Capture the cell that displays the provided text and extract its [X, Y] central coordinate. 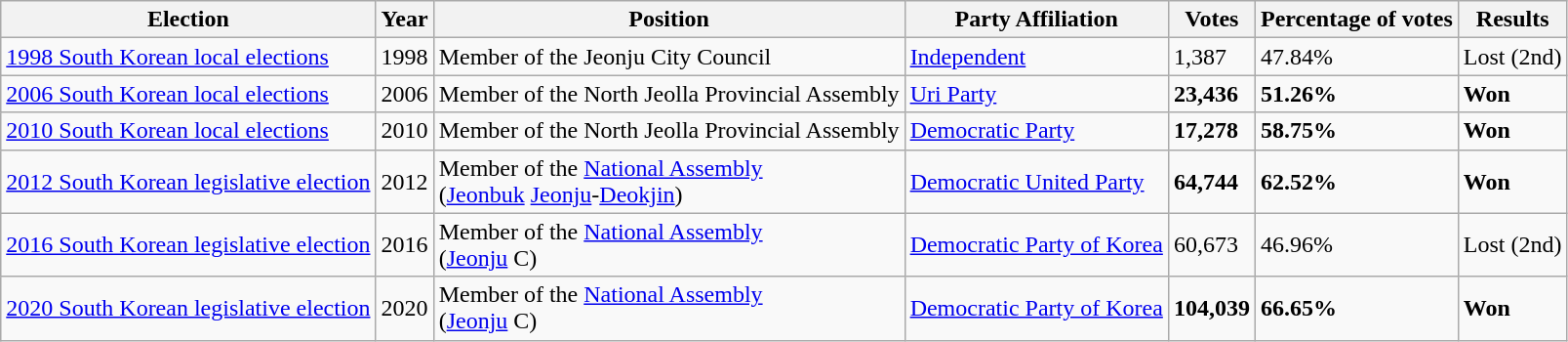
2016 [404, 244]
62.52% [1356, 182]
1998 South Korean local elections [188, 57]
64,744 [1212, 182]
Party Affiliation [1036, 20]
51.26% [1356, 94]
1998 [404, 57]
Year [404, 20]
47.84% [1356, 57]
60,673 [1212, 244]
2010 [404, 131]
17,278 [1212, 131]
Results [1512, 20]
2006 [404, 94]
2016 South Korean legislative election [188, 244]
104,039 [1212, 309]
23,436 [1212, 94]
1,387 [1212, 57]
Democratic Party [1036, 131]
Election [188, 20]
Democratic United Party [1036, 182]
Votes [1212, 20]
Member of the National Assembly(Jeonbuk Jeonju-Deokjin) [669, 182]
2012 South Korean legislative election [188, 182]
Position [669, 20]
Uri Party [1036, 94]
2012 [404, 182]
Member of the Jeonju City Council [669, 57]
66.65% [1356, 309]
58.75% [1356, 131]
Independent [1036, 57]
46.96% [1356, 244]
Percentage of votes [1356, 20]
2020 [404, 309]
2020 South Korean legislative election [188, 309]
2006 South Korean local elections [188, 94]
2010 South Korean local elections [188, 131]
